Output the [x, y] coordinate of the center of the cell containing the given text.  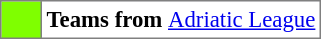
Teams from Adriatic League [180, 20]
